Detect which cell encompasses the target text, then output its [X, Y] center coordinate. 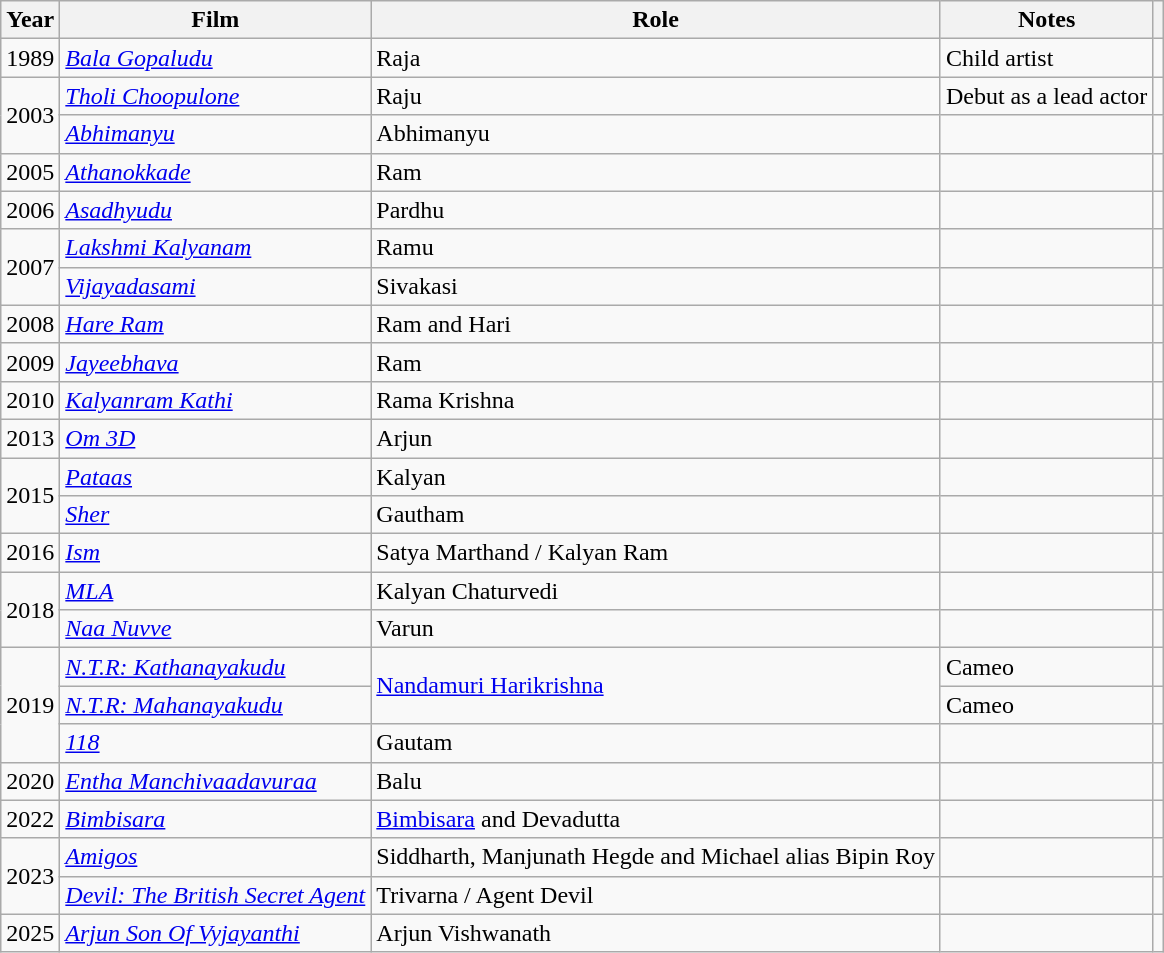
Satya Marthand / Kalyan Ram [656, 553]
Om 3D [216, 438]
Jayeebhava [216, 362]
Rama Krishna [656, 400]
Debut as a lead actor [1046, 96]
2022 [30, 819]
Arjun Vishwanath [656, 933]
Ism [216, 553]
Hare Ram [216, 324]
N.T.R: Kathanayakudu [216, 667]
2008 [30, 324]
Film [216, 20]
2019 [30, 705]
2015 [30, 496]
Arjun [656, 438]
Varun [656, 629]
Athanokkade [216, 172]
Gautham [656, 515]
Child artist [1046, 58]
2020 [30, 781]
Ramu [656, 248]
MLA [216, 591]
Role [656, 20]
Siddharth, Manjunath Hegde and Michael alias Bipin Roy [656, 857]
2006 [30, 210]
Arjun Son Of Vyjayanthi [216, 933]
Raju [656, 96]
2023 [30, 876]
Tholi Choopulone [216, 96]
Pardhu [656, 210]
Bala Gopaludu [216, 58]
Gautam [656, 743]
Nandamuri Harikrishna [656, 686]
Entha Manchivaadavuraa [216, 781]
2003 [30, 115]
Ram and Hari [656, 324]
Trivarna / Agent Devil [656, 895]
2025 [30, 933]
Raja [656, 58]
Bimbisara and Devadutta [656, 819]
Year [30, 20]
Pataas [216, 477]
118 [216, 743]
Balu [656, 781]
1989 [30, 58]
2005 [30, 172]
Devil: The British Secret Agent [216, 895]
Vijayadasami [216, 286]
Amigos [216, 857]
2009 [30, 362]
2010 [30, 400]
Kalyan Chaturvedi [656, 591]
Bimbisara [216, 819]
N.T.R: Mahanayakudu [216, 705]
Kalyanram Kathi [216, 400]
Sher [216, 515]
2013 [30, 438]
2018 [30, 610]
2007 [30, 267]
Asadhyudu [216, 210]
Lakshmi Kalyanam [216, 248]
Notes [1046, 20]
Naa Nuvve [216, 629]
Sivakasi [656, 286]
Kalyan [656, 477]
2016 [30, 553]
